For the text-containing cell, return its midpoint in [x, y] coordinate format. 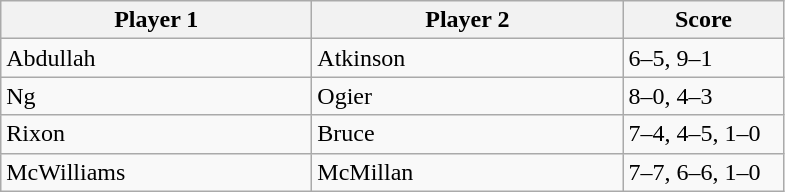
McMillan [468, 172]
7–7, 6–6, 1–0 [704, 172]
Player 2 [468, 20]
8–0, 4–3 [704, 96]
Rixon [156, 134]
Abdullah [156, 58]
Atkinson [468, 58]
Ogier [468, 96]
Bruce [468, 134]
Player 1 [156, 20]
McWilliams [156, 172]
6–5, 9–1 [704, 58]
Ng [156, 96]
7–4, 4–5, 1–0 [704, 134]
Score [704, 20]
